Extract the (X, Y) coordinate from the center of the cell holding the provided text.  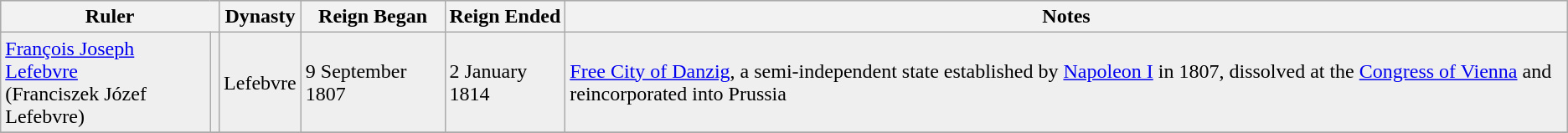
Ruler (111, 17)
Notes (1066, 17)
Dynasty (260, 17)
Lefebvre (260, 82)
Free City of Danzig, a semi-independent state established by Napoleon I in 1807, dissolved at the Congress of Vienna and reincorporated into Prussia (1066, 82)
9 September 1807 (373, 82)
Reign Began (373, 17)
François Joseph Lefebvre(Franciszek Józef Lefebvre) (106, 82)
Reign Ended (505, 17)
2 January 1814 (505, 82)
